Identify which cell holds the provided text, then report its [x, y] central coordinate. 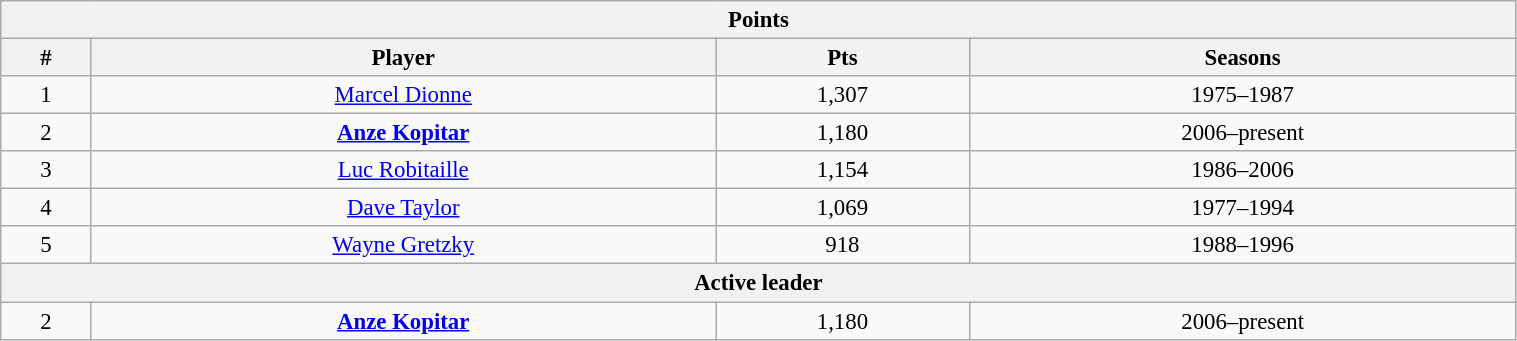
Wayne Gretzky [404, 245]
4 [46, 208]
Dave Taylor [404, 208]
1977–1994 [1242, 208]
918 [843, 245]
Pts [843, 58]
Seasons [1242, 58]
1 [46, 95]
1,154 [843, 170]
Player [404, 58]
1986–2006 [1242, 170]
1,069 [843, 208]
# [46, 58]
3 [46, 170]
Marcel Dionne [404, 95]
1975–1987 [1242, 95]
Active leader [758, 283]
Luc Robitaille [404, 170]
5 [46, 245]
1988–1996 [1242, 245]
1,307 [843, 95]
Points [758, 20]
